For the text-containing cell, return its midpoint in [x, y] coordinate format. 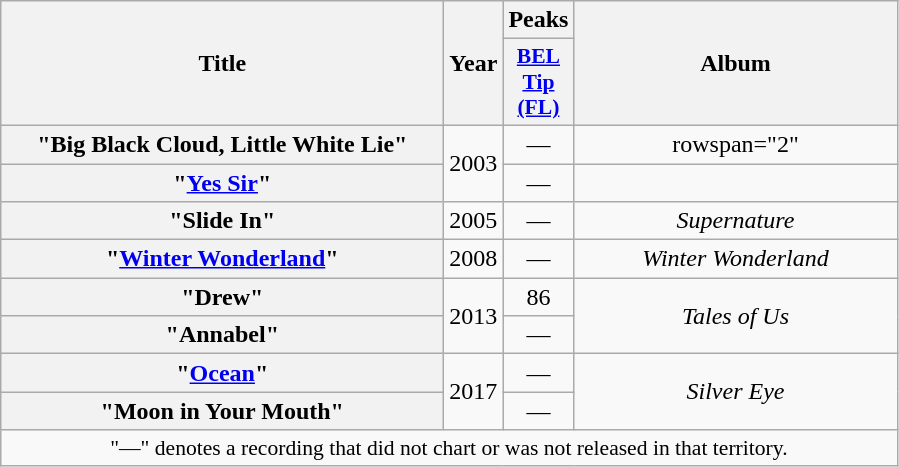
Album [736, 64]
Peaks [538, 20]
"—" denotes a recording that did not chart or was not released in that territory. [449, 448]
"Slide In" [222, 221]
Tales of Us [736, 316]
"Annabel" [222, 335]
86 [538, 297]
Title [222, 64]
Year [474, 64]
BELTip(FL) [538, 82]
2008 [474, 259]
2013 [474, 316]
Supernature [736, 221]
"Big Black Cloud, Little White Lie" [222, 144]
"Drew" [222, 297]
Silver Eye [736, 392]
"Winter Wonderland" [222, 259]
Winter Wonderland [736, 259]
"Ocean" [222, 373]
2017 [474, 392]
"Moon in Your Mouth" [222, 411]
"Yes Sir" [222, 183]
rowspan="2" [736, 144]
2003 [474, 163]
2005 [474, 221]
